Output the (X, Y) coordinate of the center of the cell containing the given text.  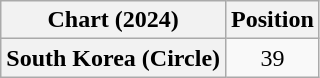
39 (273, 58)
South Korea (Circle) (114, 58)
Chart (2024) (114, 20)
Position (273, 20)
